Capture the cell that displays the provided text and extract its [X, Y] central coordinate. 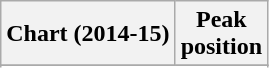
Chart (2014-15) [88, 34]
Peakposition [221, 34]
